From the cell containing the given text, extract its center point as [X, Y] coordinate. 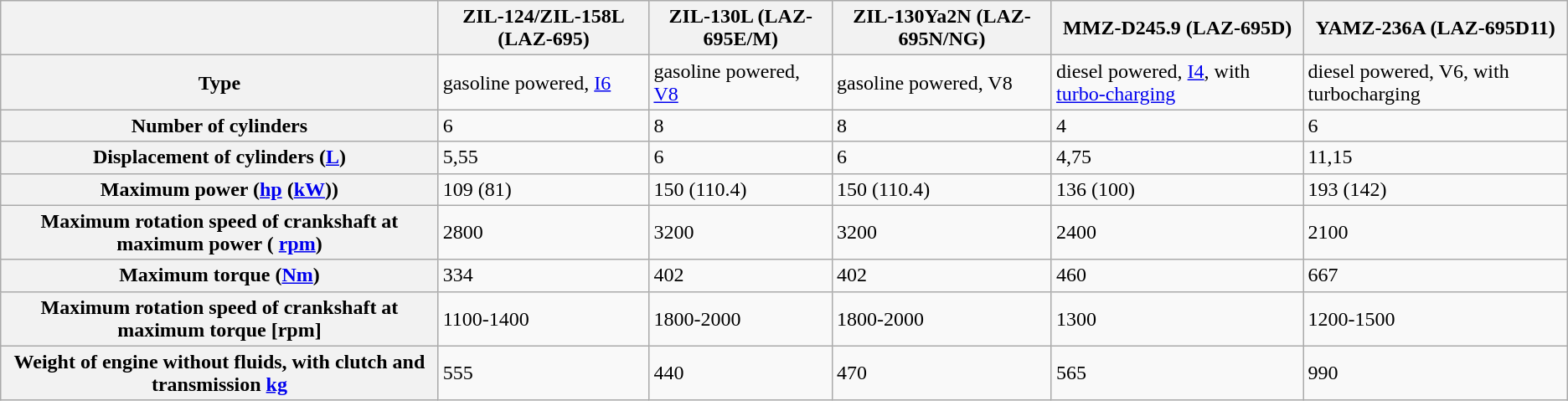
ZIL-130Ya2N (LAZ-695N/NG) [942, 28]
Maximum rotation speed of crankshaft at maximum power ( rpm) [219, 233]
440 [740, 373]
MMZ-D245.9 (LAZ-695D) [1177, 28]
gasoline powered, I6 [544, 82]
Maximum power (hp (kW)) [219, 189]
136 (100) [1177, 189]
109 (81) [544, 189]
2100 [1436, 233]
334 [544, 275]
5,55 [544, 157]
Number of cylinders [219, 126]
555 [544, 373]
1100-1400 [544, 318]
2800 [544, 233]
11,15 [1436, 157]
193 (142) [1436, 189]
1200-1500 [1436, 318]
4 [1177, 126]
Type [219, 82]
diesel powered, I4, with turbo-charging [1177, 82]
1300 [1177, 318]
Displacement of cylinders (L) [219, 157]
ZIL-124/ZIL-158L (LAZ-695) [544, 28]
Weight of engine without fluids, with clutch and transmission kg [219, 373]
2400 [1177, 233]
990 [1436, 373]
4,75 [1177, 157]
460 [1177, 275]
565 [1177, 373]
diesel powered, V6, with turbocharging [1436, 82]
667 [1436, 275]
Maximum torque (Nm) [219, 275]
470 [942, 373]
ZIL-130L (LAZ-695E/M) [740, 28]
Maximum rotation speed of crankshaft at maximum torque [rpm] [219, 318]
YAMZ-236A (LAZ-695D11) [1436, 28]
